Return [x, y] of the center of cell containing provided text 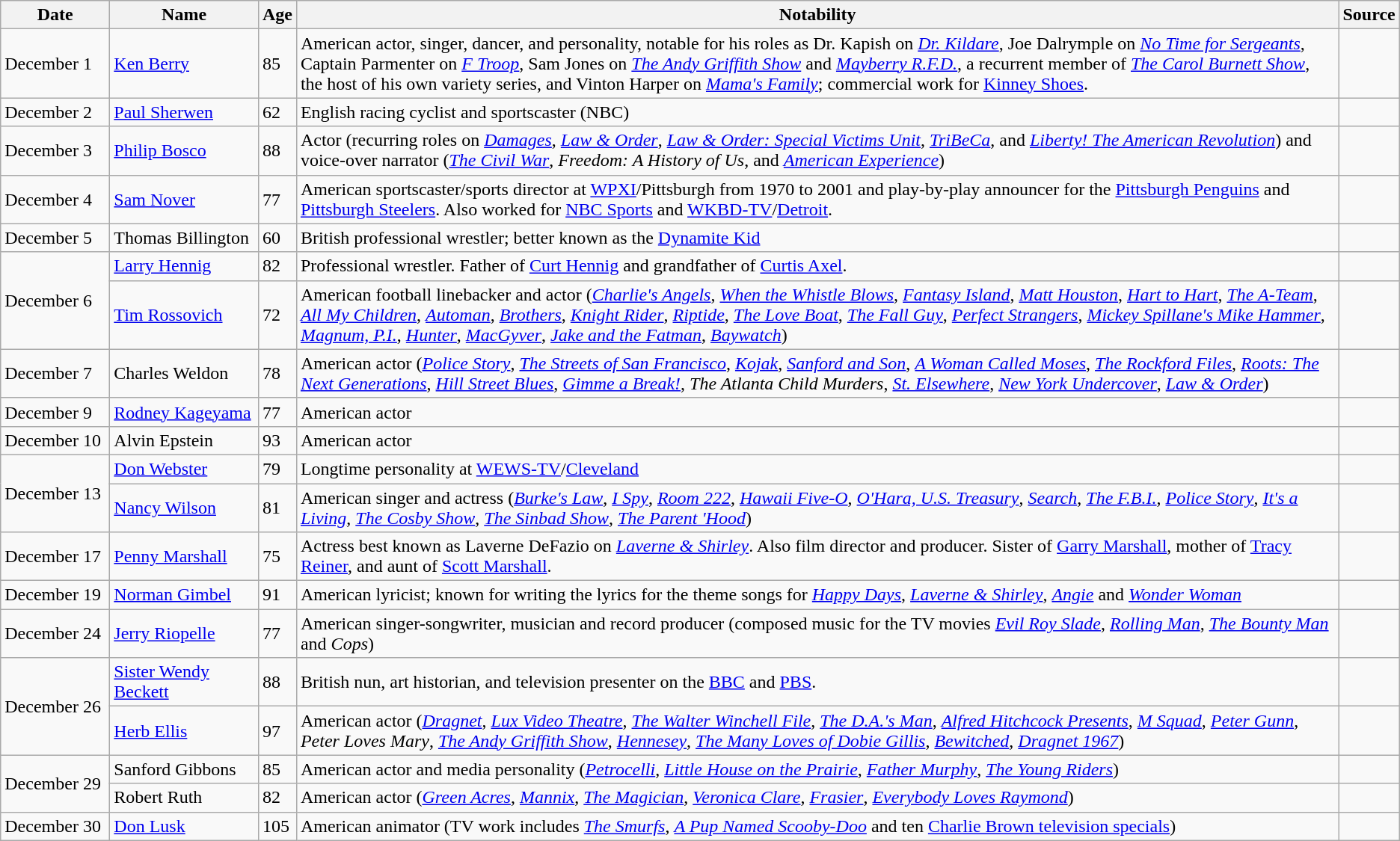
60 [277, 238]
December 6 [55, 301]
American singer-songwriter, musician and record producer (composed music for the TV movies Evil Roy Slade, Rolling Man, The Bounty Man and Cops) [817, 634]
62 [277, 112]
December 24 [55, 634]
Age [277, 15]
Paul Sherwen [184, 112]
72 [277, 315]
78 [277, 374]
American animator (TV work includes The Smurfs, A Pup Named Scooby-Doo and ten Charlie Brown television specials) [817, 826]
Charles Weldon [184, 374]
December 7 [55, 374]
Date [55, 15]
Penny Marshall [184, 556]
Longtime personality at WEWS-TV/Cleveland [817, 469]
105 [277, 826]
Sam Nover [184, 199]
Philip Bosco [184, 151]
Alvin Epstein [184, 440]
75 [277, 556]
79 [277, 469]
December 10 [55, 440]
December 29 [55, 783]
Tim Rossovich [184, 315]
American actor and media personality (Petrocelli, Little House on the Prairie, Father Murphy, The Young Riders) [817, 769]
December 4 [55, 199]
Larry Hennig [184, 266]
Notability [817, 15]
Thomas Billington [184, 238]
British nun, art historian, and television presenter on the BBC and PBS. [817, 682]
Don Webster [184, 469]
English racing cyclist and sportscaster (NBC) [817, 112]
December 9 [55, 412]
Herb Ellis [184, 731]
Robert Ruth [184, 798]
Norman Gimbel [184, 595]
December 5 [55, 238]
Nancy Wilson [184, 507]
December 26 [55, 706]
December 19 [55, 595]
Ken Berry [184, 64]
81 [277, 507]
Jerry Riopelle [184, 634]
British professional wrestler; better known as the Dynamite Kid [817, 238]
Professional wrestler. Father of Curt Hennig and grandfather of Curtis Axel. [817, 266]
December 2 [55, 112]
December 1 [55, 64]
December 3 [55, 151]
December 30 [55, 826]
American actor (Green Acres, Mannix, The Magician, Veronica Clare, Frasier, Everybody Loves Raymond) [817, 798]
Sister Wendy Beckett [184, 682]
97 [277, 731]
Source [1369, 15]
Don Lusk [184, 826]
American lyricist; known for writing the lyrics for the theme songs for Happy Days, Laverne & Shirley, Angie and Wonder Woman [817, 595]
Name [184, 15]
December 13 [55, 493]
December 17 [55, 556]
Rodney Kageyama [184, 412]
91 [277, 595]
93 [277, 440]
Sanford Gibbons [184, 769]
